Search for the cell housing the specified text and yield its (X, Y) center coordinate. 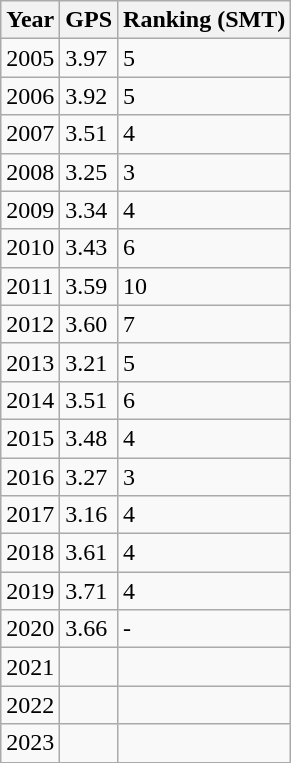
Year (30, 20)
2016 (30, 477)
3.16 (89, 515)
2019 (30, 591)
3.21 (89, 362)
10 (204, 286)
2018 (30, 553)
2008 (30, 172)
Ranking (SMT) (204, 20)
3.61 (89, 553)
3.92 (89, 96)
2007 (30, 134)
3.59 (89, 286)
2009 (30, 210)
7 (204, 324)
3.60 (89, 324)
2020 (30, 629)
2012 (30, 324)
2017 (30, 515)
2022 (30, 705)
2013 (30, 362)
3.48 (89, 438)
3.27 (89, 477)
3.43 (89, 248)
3.25 (89, 172)
- (204, 629)
2005 (30, 58)
2006 (30, 96)
2014 (30, 400)
2011 (30, 286)
2010 (30, 248)
3.71 (89, 591)
3.66 (89, 629)
2023 (30, 743)
GPS (89, 20)
3.97 (89, 58)
2021 (30, 667)
2015 (30, 438)
3.34 (89, 210)
